Output the (X, Y) coordinate of the center of the cell containing the given text.  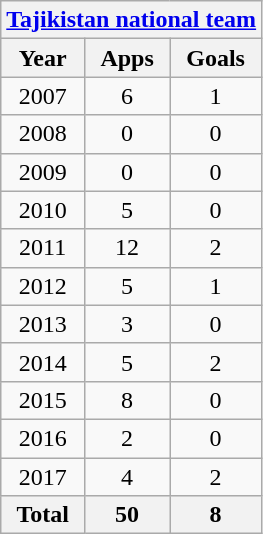
Apps (128, 58)
Tajikistan national team (132, 20)
2008 (43, 134)
2007 (43, 96)
Total (43, 515)
50 (128, 515)
Goals (216, 58)
12 (128, 248)
2017 (43, 477)
Year (43, 58)
3 (128, 324)
2016 (43, 438)
2010 (43, 210)
2012 (43, 286)
2009 (43, 172)
2013 (43, 324)
2011 (43, 248)
2014 (43, 362)
2015 (43, 400)
4 (128, 477)
6 (128, 96)
